Provide the [X, Y] coordinate of the cell's center where the given text is located.  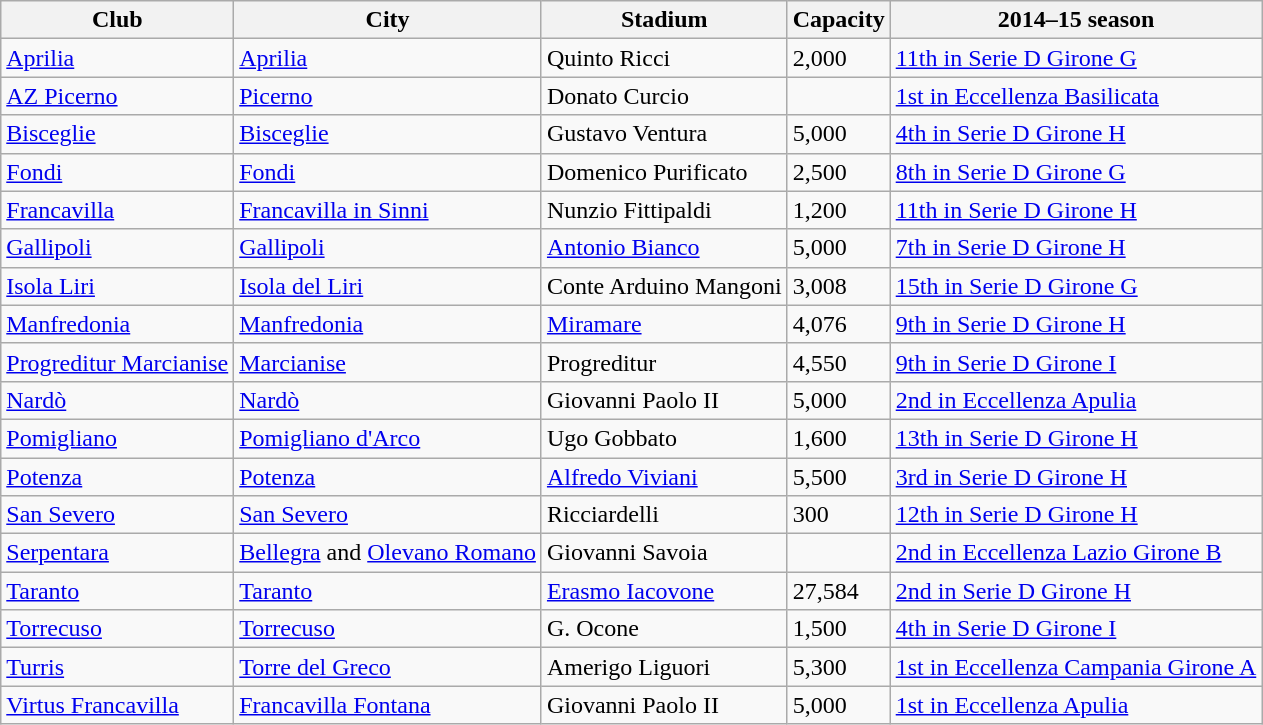
Ugo Gobbato [664, 438]
Stadium [664, 20]
Isola Liri [118, 286]
2,500 [838, 172]
5,300 [838, 667]
3,008 [838, 286]
Progreditur Marcianise [118, 362]
Torre del Greco [388, 667]
1,500 [838, 629]
2,000 [838, 58]
Pomigliano d'Arco [388, 438]
4th in Serie D Girone I [1076, 629]
Francavilla in Sinni [388, 210]
4th in Serie D Girone H [1076, 134]
Isola del Liri [388, 286]
9th in Serie D Girone H [1076, 324]
Quinto Ricci [664, 58]
7th in Serie D Girone H [1076, 248]
2014–15 season [1076, 20]
1st in Eccellenza Basilicata [1076, 96]
4,550 [838, 362]
Marcianise [388, 362]
Alfredo Viviani [664, 477]
Domenico Purificato [664, 172]
Amerigo Liguori [664, 667]
1,200 [838, 210]
Antonio Bianco [664, 248]
15th in Serie D Girone G [1076, 286]
Club [118, 20]
11th in Serie D Girone H [1076, 210]
4,076 [838, 324]
Bellegra and Olevano Romano [388, 553]
9th in Serie D Girone I [1076, 362]
Ricciardelli [664, 515]
AZ Picerno [118, 96]
1,600 [838, 438]
5,500 [838, 477]
12th in Serie D Girone H [1076, 515]
G. Ocone [664, 629]
1st in Eccellenza Apulia [1076, 705]
2nd in Eccellenza Apulia [1076, 400]
Nunzio Fittipaldi [664, 210]
27,584 [838, 591]
Donato Curcio [664, 96]
Gustavo Ventura [664, 134]
Conte Arduino Mangoni [664, 286]
Francavilla Fontana [388, 705]
Serpentara [118, 553]
2nd in Serie D Girone H [1076, 591]
Pomigliano [118, 438]
Virtus Francavilla [118, 705]
Capacity [838, 20]
3rd in Serie D Girone H [1076, 477]
8th in Serie D Girone G [1076, 172]
Erasmo Iacovone [664, 591]
Francavilla [118, 210]
Miramare [664, 324]
Giovanni Savoia [664, 553]
Picerno [388, 96]
Turris [118, 667]
City [388, 20]
1st in Eccellenza Campania Girone A [1076, 667]
300 [838, 515]
11th in Serie D Girone G [1076, 58]
2nd in Eccellenza Lazio Girone B [1076, 553]
13th in Serie D Girone H [1076, 438]
Progreditur [664, 362]
